Pinpoint the cell where the given text exists, returning its (x, y) midpoint coordinate. 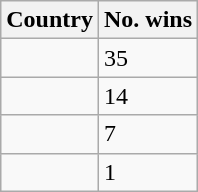
35 (148, 58)
Country (50, 20)
7 (148, 134)
14 (148, 96)
No. wins (148, 20)
1 (148, 172)
